For the text-containing cell, return its midpoint in (x, y) coordinate format. 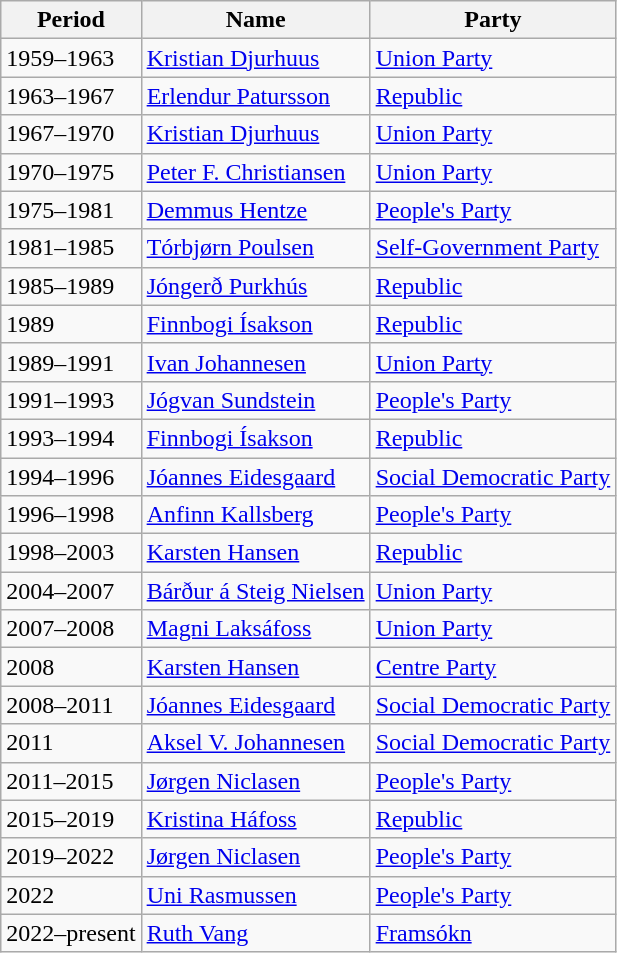
Erlendur Patursson (256, 96)
2007–2008 (71, 629)
1993–1994 (71, 438)
1989 (71, 324)
1967–1970 (71, 134)
1996–1998 (71, 515)
1970–1975 (71, 172)
1989–1991 (71, 362)
Name (256, 20)
Demmus Hentze (256, 210)
1998–2003 (71, 553)
Anfinn Kallsberg (256, 515)
1981–1985 (71, 248)
1985–1989 (71, 286)
Party (493, 20)
2008 (71, 667)
Framsókn (493, 933)
2008–2011 (71, 705)
Self-Government Party (493, 248)
Jógvan Sundstein (256, 400)
1959–1963 (71, 58)
Centre Party (493, 667)
1994–1996 (71, 477)
2022 (71, 895)
Tórbjørn Poulsen (256, 248)
Bárður á Steig Nielsen (256, 591)
Magni Laksáfoss (256, 629)
Ruth Vang (256, 933)
2019–2022 (71, 857)
Jóngerð Purkhús (256, 286)
2022–present (71, 933)
Ivan Johannesen (256, 362)
Peter F. Christiansen (256, 172)
2004–2007 (71, 591)
1963–1967 (71, 96)
2015–2019 (71, 819)
2011 (71, 743)
Kristina Háfoss (256, 819)
1975–1981 (71, 210)
Aksel V. Johannesen (256, 743)
Uni Rasmussen (256, 895)
Period (71, 20)
2011–2015 (71, 781)
1991–1993 (71, 400)
